Detect which cell encompasses the target text, then output its [X, Y] center coordinate. 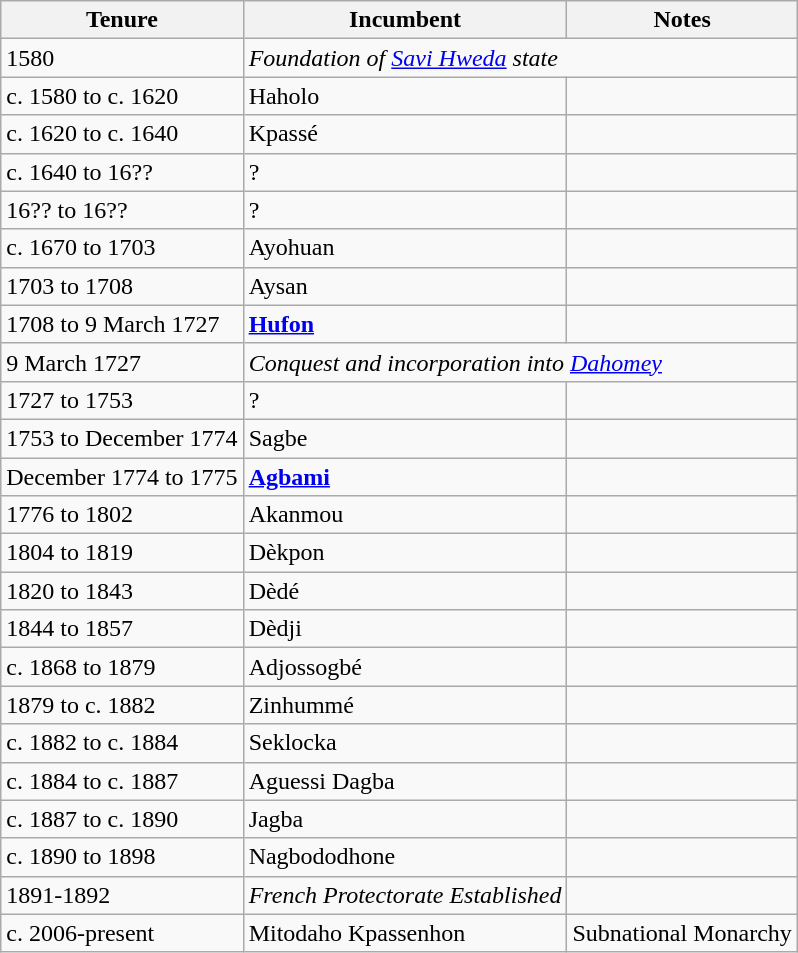
Notes [682, 20]
Aguessi Dagba [405, 781]
Mitodaho Kpassenhon [405, 933]
Nagbododhone [405, 857]
Kpassé [405, 134]
Incumbent [405, 20]
1879 to c. 1882 [122, 705]
1708 to 9 March 1727 [122, 324]
c. 1640 to 16?? [122, 172]
c. 1882 to c. 1884 [122, 743]
Sagbe [405, 438]
Foundation of Savi Hweda state [520, 58]
Aysan [405, 286]
Ayohuan [405, 248]
Hufon [405, 324]
Haholo [405, 96]
Dèdé [405, 591]
Jagba [405, 819]
Conquest and incorporation into Dahomey [520, 362]
1703 to 1708 [122, 286]
1753 to December 1774 [122, 438]
9 March 1727 [122, 362]
Zinhummé [405, 705]
Adjossogbé [405, 667]
1580 [122, 58]
December 1774 to 1775 [122, 477]
1844 to 1857 [122, 629]
1776 to 1802 [122, 515]
c. 2006-present [122, 933]
Dèkpon [405, 553]
Tenure [122, 20]
Subnational Monarchy [682, 933]
c. 1670 to 1703 [122, 248]
16?? to 16?? [122, 210]
c. 1580 to c. 1620 [122, 96]
c. 1868 to 1879 [122, 667]
Seklocka [405, 743]
French Protectorate Established [405, 895]
1820 to 1843 [122, 591]
1727 to 1753 [122, 400]
1804 to 1819 [122, 553]
1891-1892 [122, 895]
c. 1890 to 1898 [122, 857]
c. 1887 to c. 1890 [122, 819]
c. 1884 to c. 1887 [122, 781]
Dèdji [405, 629]
c. 1620 to c. 1640 [122, 134]
Akanmou [405, 515]
Agbami [405, 477]
